Pinpoint the cell where the given text exists, returning its [x, y] midpoint coordinate. 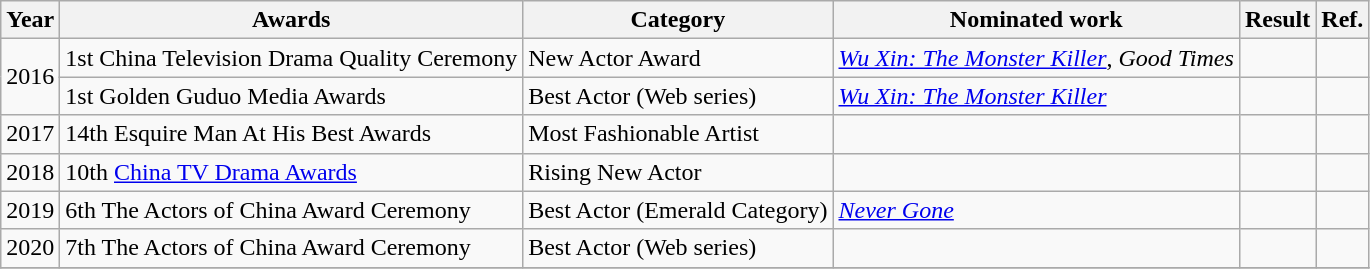
Result [1277, 20]
Best Actor (Emerald Category) [678, 210]
Ref. [1342, 20]
6th The Actors of China Award Ceremony [292, 210]
10th China TV Drama Awards [292, 172]
Year [30, 20]
Category [678, 20]
2018 [30, 172]
Most Fashionable Artist [678, 134]
1st China Television Drama Quality Ceremony [292, 58]
Wu Xin: The Monster Killer [1036, 96]
Rising New Actor [678, 172]
Never Gone [1036, 210]
7th The Actors of China Award Ceremony [292, 248]
Awards [292, 20]
2016 [30, 77]
Nominated work [1036, 20]
1st Golden Guduo Media Awards [292, 96]
2019 [30, 210]
2020 [30, 248]
Wu Xin: The Monster Killer, Good Times [1036, 58]
14th Esquire Man At His Best Awards [292, 134]
2017 [30, 134]
New Actor Award [678, 58]
